Scan for the cell matching the given text and deliver its [X, Y] coordinate at center. 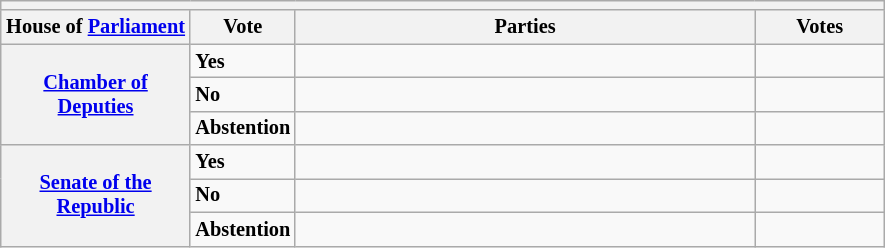
Parties [525, 27]
House of Parliament [96, 27]
Vote [242, 27]
Votes [820, 27]
Chamber of Deputies [96, 94]
Senate of the Republic [96, 196]
